Scan for the cell matching the given text and deliver its [X, Y] coordinate at center. 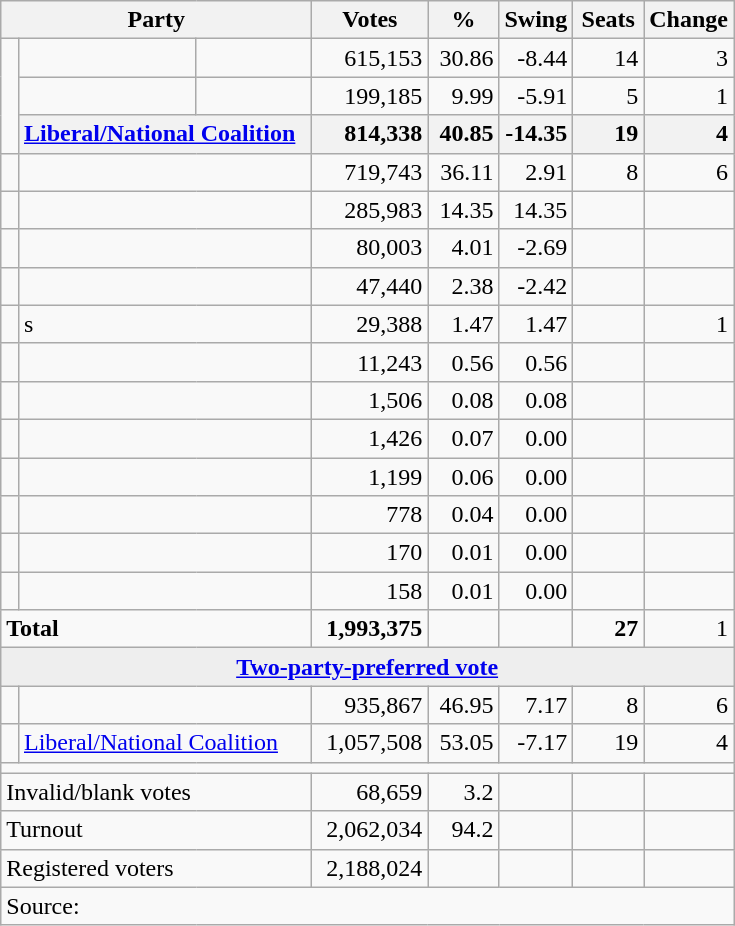
% [464, 20]
4.01 [464, 248]
1,057,508 [370, 743]
Two-party-preferred vote [368, 667]
46.95 [464, 705]
80,003 [370, 248]
0.06 [464, 477]
-2.69 [536, 248]
-5.91 [536, 96]
Seats [608, 20]
-7.17 [536, 743]
3.2 [464, 792]
2.91 [536, 172]
s [164, 324]
29,388 [370, 324]
Party [156, 20]
1,993,375 [370, 629]
Votes [370, 20]
2,188,024 [370, 868]
719,743 [370, 172]
3 [689, 58]
5 [608, 96]
14 [608, 58]
-14.35 [536, 134]
1,506 [370, 400]
0.04 [464, 515]
935,867 [370, 705]
Turnout [156, 830]
53.05 [464, 743]
Source: [368, 906]
Change [689, 20]
170 [370, 553]
2.38 [464, 286]
1,199 [370, 477]
-2.42 [536, 286]
7.17 [536, 705]
1,426 [370, 438]
11,243 [370, 362]
9.99 [464, 96]
158 [370, 591]
2,062,034 [370, 830]
778 [370, 515]
30.86 [464, 58]
36.11 [464, 172]
285,983 [370, 210]
Registered voters [156, 868]
94.2 [464, 830]
47,440 [370, 286]
Total [156, 629]
0.07 [464, 438]
40.85 [464, 134]
Swing [536, 20]
-8.44 [536, 58]
814,338 [370, 134]
68,659 [370, 792]
Invalid/blank votes [156, 792]
199,185 [370, 96]
27 [608, 629]
615,153 [370, 58]
